Return the (X, Y) coordinate for the center point of the cell that contains the specified text.  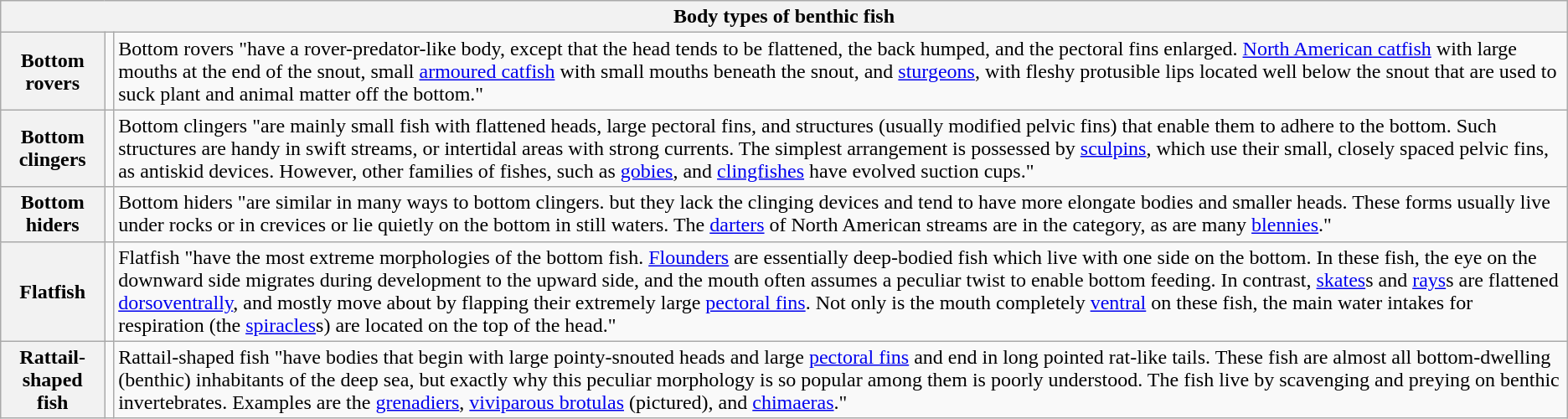
Bottom hiders (53, 215)
Rattail-shaped fish (53, 380)
Body types of benthic fish (784, 17)
Flatfish (53, 292)
Bottom clingers (53, 148)
Bottom rovers (53, 71)
